Capture the cell that displays the provided text and extract its (X, Y) central coordinate. 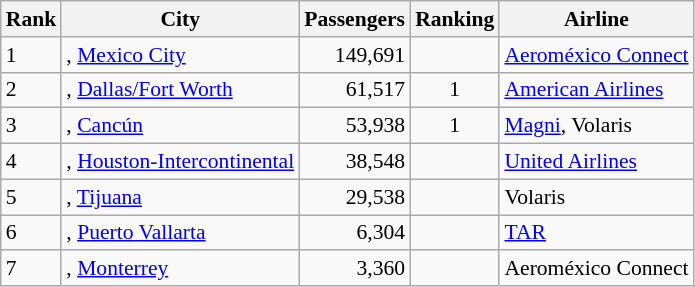
2 (32, 90)
United Airlines (596, 162)
, Puerto Vallarta (180, 233)
4 (32, 162)
, Dallas/Fort Worth (180, 90)
Rank (32, 19)
, Mexico City (180, 55)
53,938 (354, 126)
5 (32, 197)
City (180, 19)
Passengers (354, 19)
61,517 (354, 90)
, Monterrey (180, 269)
3 (32, 126)
6 (32, 233)
29,538 (354, 197)
6,304 (354, 233)
38,548 (354, 162)
, Tijuana (180, 197)
Magni, Volaris (596, 126)
Ranking (454, 19)
149,691 (354, 55)
TAR (596, 233)
Airline (596, 19)
, Cancún (180, 126)
American Airlines (596, 90)
7 (32, 269)
Volaris (596, 197)
, Houston-Intercontinental (180, 162)
3,360 (354, 269)
